Scan for the cell matching the given text and deliver its (x, y) coordinate at center. 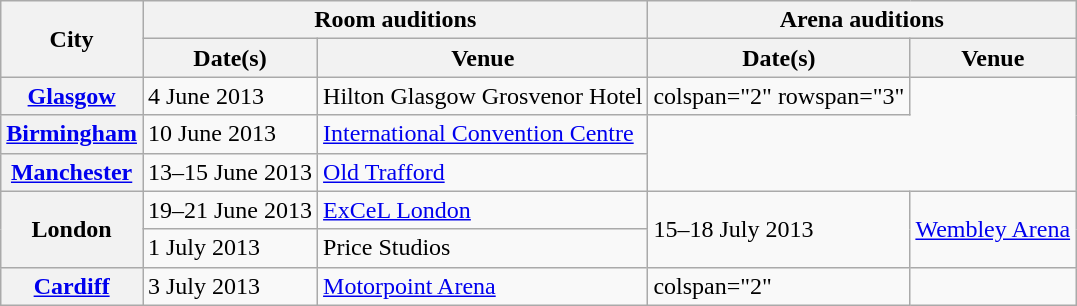
15–18 July 2013 (779, 229)
colspan="2" rowspan="3" (779, 96)
London (72, 229)
13–15 June 2013 (230, 172)
4 June 2013 (230, 96)
City (72, 39)
Price Studios (483, 248)
3 July 2013 (230, 286)
19–21 June 2013 (230, 210)
Birmingham (72, 134)
Glasgow (72, 96)
Room auditions (394, 20)
colspan="2" (779, 286)
Arena auditions (862, 20)
ExCeL London (483, 210)
Motorpoint Arena (483, 286)
10 June 2013 (230, 134)
Cardiff (72, 286)
Hilton Glasgow Grosvenor Hotel (483, 96)
1 July 2013 (230, 248)
Wembley Arena (993, 229)
Old Trafford (483, 172)
Manchester (72, 172)
International Convention Centre (483, 134)
